Provide the [X, Y] coordinate of the cell's center where the given text is located.  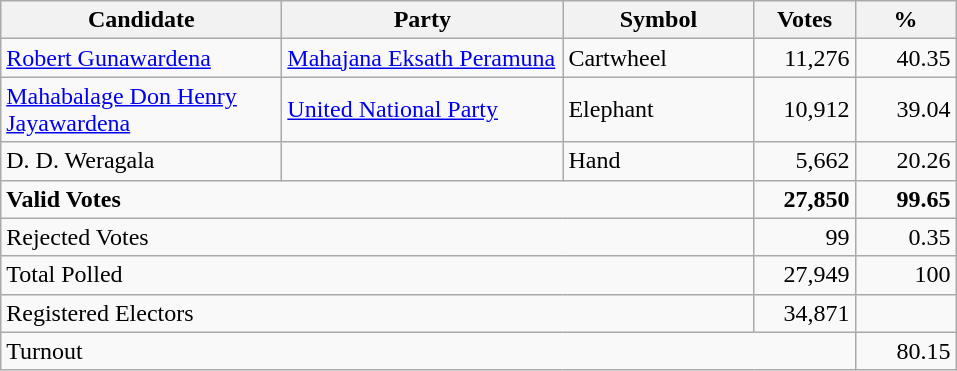
Hand [658, 161]
% [906, 20]
27,850 [804, 199]
Votes [804, 20]
Elephant [658, 110]
Valid Votes [378, 199]
99.65 [906, 199]
Mahajana Eksath Peramuna [422, 58]
Party [422, 20]
40.35 [906, 58]
99 [804, 237]
11,276 [804, 58]
27,949 [804, 275]
100 [906, 275]
United National Party [422, 110]
D. D. Weragala [142, 161]
Total Polled [378, 275]
0.35 [906, 237]
34,871 [804, 313]
10,912 [804, 110]
Robert Gunawardena [142, 58]
5,662 [804, 161]
80.15 [906, 351]
39.04 [906, 110]
Candidate [142, 20]
Symbol [658, 20]
Turnout [428, 351]
20.26 [906, 161]
Rejected Votes [378, 237]
Cartwheel [658, 58]
Registered Electors [378, 313]
Mahabalage Don Henry Jayawardena [142, 110]
